Scan for the cell matching the given text and deliver its (X, Y) coordinate at center. 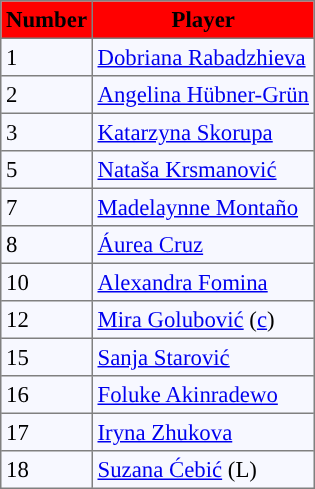
3 (47, 132)
Number (47, 20)
2 (47, 95)
16 (47, 395)
1 (47, 57)
Player (203, 20)
17 (47, 432)
Sanja Starović (203, 357)
Madelaynne Montaño (203, 207)
Nataša Krsmanović (203, 170)
10 (47, 282)
5 (47, 170)
Foluke Akinradewo (203, 395)
15 (47, 357)
8 (47, 245)
Katarzyna Skorupa (203, 132)
Mira Golubović (c) (203, 320)
Iryna Zhukova (203, 432)
18 (47, 470)
Suzana Ćebić (L) (203, 470)
Angelina Hübner-Grün (203, 95)
Alexandra Fomina (203, 282)
7 (47, 207)
Dobriana Rabadzhieva (203, 57)
Áurea Cruz (203, 245)
12 (47, 320)
